Return the (X, Y) coordinate for the center point of the cell that contains the specified text.  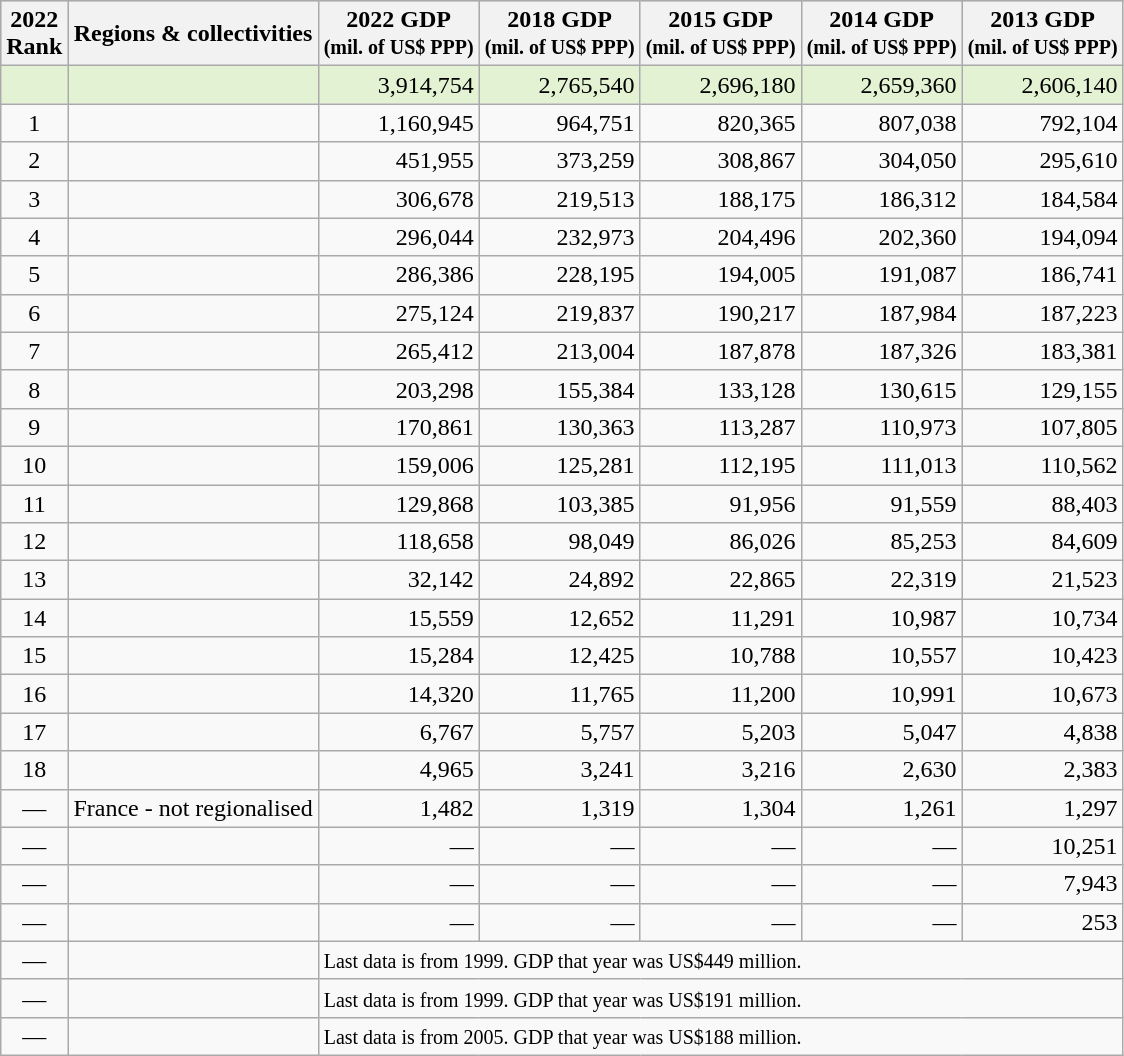
187,223 (1042, 313)
228,195 (560, 275)
4 (34, 237)
219,513 (560, 199)
1,304 (720, 808)
373,259 (560, 161)
204,496 (720, 237)
296,044 (398, 237)
275,124 (398, 313)
2,383 (1042, 770)
84,609 (1042, 542)
86,026 (720, 542)
7 (34, 351)
15,559 (398, 618)
7,943 (1042, 884)
6 (34, 313)
1 (34, 123)
159,006 (398, 465)
10,987 (882, 618)
306,678 (398, 199)
2,696,180 (720, 85)
Last data is from 1999. GDP that year was US$191 million. (720, 998)
792,104 (1042, 123)
5,047 (882, 732)
5,757 (560, 732)
107,805 (1042, 427)
2,606,140 (1042, 85)
118,658 (398, 542)
187,984 (882, 313)
9 (34, 427)
194,005 (720, 275)
12,425 (560, 656)
10,557 (882, 656)
2 (34, 161)
France - not regionalised (193, 808)
183,381 (1042, 351)
191,087 (882, 275)
14,320 (398, 694)
22,319 (882, 580)
232,973 (560, 237)
170,861 (398, 427)
14 (34, 618)
1,319 (560, 808)
11 (34, 503)
10 (34, 465)
111,013 (882, 465)
12,652 (560, 618)
10,673 (1042, 694)
91,956 (720, 503)
2013 GDP(mil. of US$ PPP) (1042, 34)
Last data is from 2005. GDP that year was US$188 million. (720, 1036)
219,837 (560, 313)
286,386 (398, 275)
16 (34, 694)
129,155 (1042, 389)
186,741 (1042, 275)
10,423 (1042, 656)
130,363 (560, 427)
304,050 (882, 161)
213,004 (560, 351)
3,914,754 (398, 85)
3 (34, 199)
21,523 (1042, 580)
186,312 (882, 199)
1,482 (398, 808)
17 (34, 732)
2018 GDP(mil. of US$ PPP) (560, 34)
10,991 (882, 694)
187,326 (882, 351)
Regions & collectivities (193, 34)
451,955 (398, 161)
265,412 (398, 351)
820,365 (720, 123)
113,287 (720, 427)
85,253 (882, 542)
3,216 (720, 770)
22,865 (720, 580)
1,160,945 (398, 123)
88,403 (1042, 503)
10,251 (1042, 846)
4,965 (398, 770)
11,291 (720, 618)
130,615 (882, 389)
15 (34, 656)
1,297 (1042, 808)
187,878 (720, 351)
2,659,360 (882, 85)
2022Rank (34, 34)
5,203 (720, 732)
11,765 (560, 694)
807,038 (882, 123)
155,384 (560, 389)
190,217 (720, 313)
2,765,540 (560, 85)
4,838 (1042, 732)
24,892 (560, 580)
194,094 (1042, 237)
112,195 (720, 465)
129,868 (398, 503)
Last data is from 1999. GDP that year was US$449 million. (720, 960)
295,610 (1042, 161)
91,559 (882, 503)
5 (34, 275)
125,281 (560, 465)
184,584 (1042, 199)
203,298 (398, 389)
2022 GDP(mil. of US$ PPP) (398, 34)
6,767 (398, 732)
110,973 (882, 427)
11,200 (720, 694)
964,751 (560, 123)
13 (34, 580)
2015 GDP(mil. of US$ PPP) (720, 34)
2014 GDP(mil. of US$ PPP) (882, 34)
18 (34, 770)
133,128 (720, 389)
103,385 (560, 503)
253 (1042, 922)
10,788 (720, 656)
188,175 (720, 199)
202,360 (882, 237)
110,562 (1042, 465)
98,049 (560, 542)
3,241 (560, 770)
12 (34, 542)
15,284 (398, 656)
8 (34, 389)
308,867 (720, 161)
10,734 (1042, 618)
1,261 (882, 808)
2,630 (882, 770)
32,142 (398, 580)
